Find where the given text appears and provide that cell's center as [X, Y] coordinate. 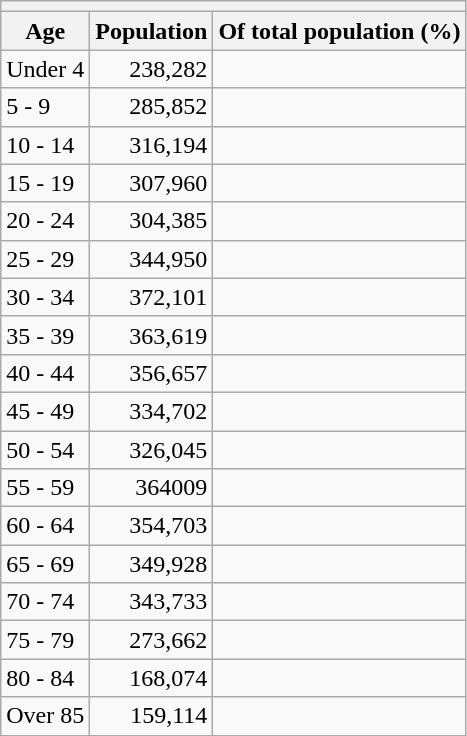
70 - 74 [46, 602]
Of total population (%) [340, 31]
Age [46, 31]
65 - 69 [46, 564]
307,960 [152, 183]
35 - 39 [46, 335]
344,950 [152, 259]
273,662 [152, 640]
10 - 14 [46, 145]
304,385 [152, 221]
30 - 34 [46, 297]
75 - 79 [46, 640]
316,194 [152, 145]
334,702 [152, 411]
5 - 9 [46, 107]
238,282 [152, 69]
349,928 [152, 564]
50 - 54 [46, 449]
25 - 29 [46, 259]
Under 4 [46, 69]
60 - 64 [46, 526]
Population [152, 31]
Over 85 [46, 716]
45 - 49 [46, 411]
363,619 [152, 335]
80 - 84 [46, 678]
15 - 19 [46, 183]
326,045 [152, 449]
343,733 [152, 602]
55 - 59 [46, 488]
20 - 24 [46, 221]
168,074 [152, 678]
356,657 [152, 373]
285,852 [152, 107]
354,703 [152, 526]
40 - 44 [46, 373]
159,114 [152, 716]
372,101 [152, 297]
364009 [152, 488]
